Search for the cell housing the specified text and yield its (x, y) center coordinate. 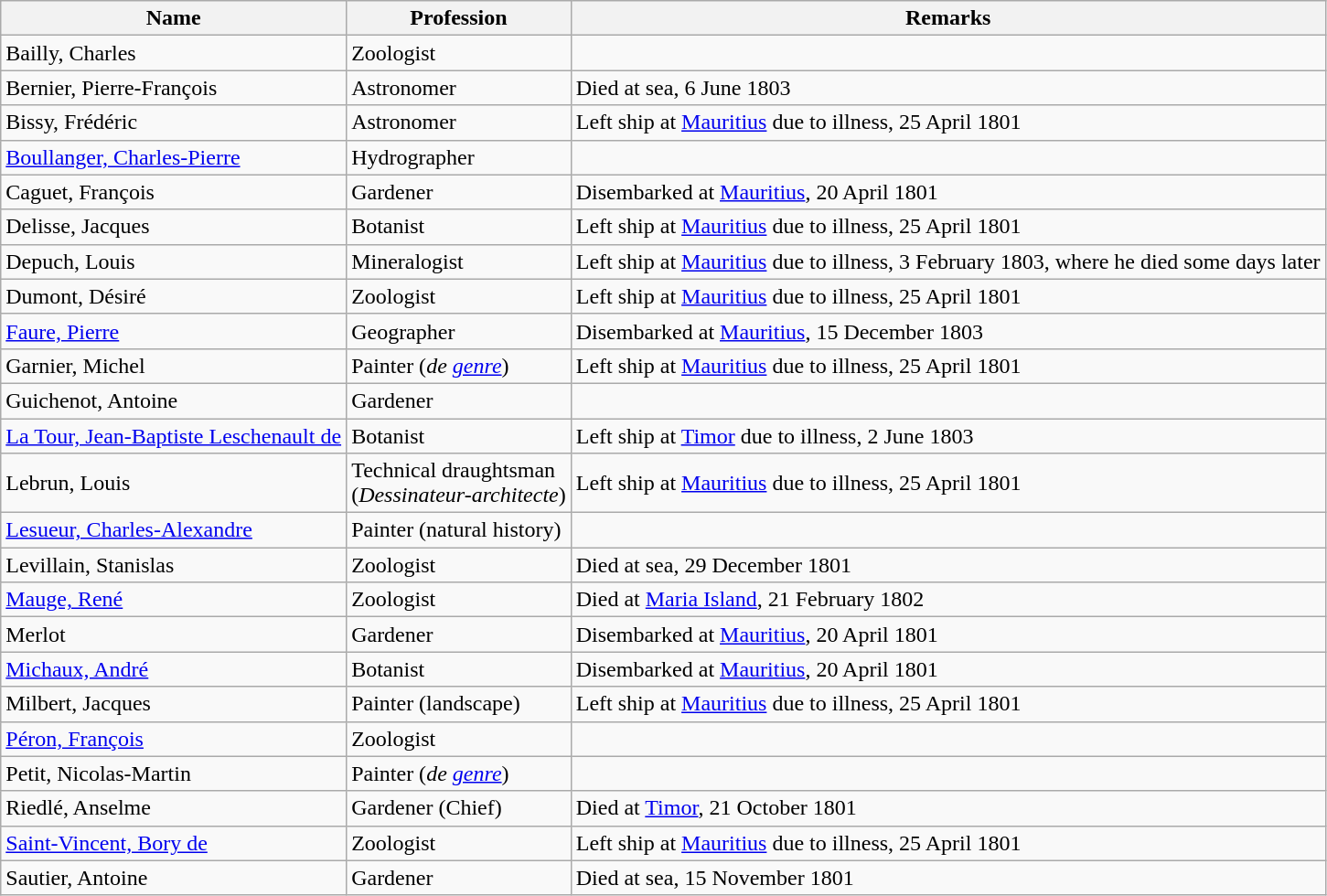
Gardener (Chief) (459, 808)
Lebrun, Louis (174, 483)
Guichenot, Antoine (174, 400)
La Tour, Jean-Baptiste Leschenault de (174, 436)
Died at sea, 15 November 1801 (947, 878)
Painter (natural history) (459, 530)
Michaux, André (174, 669)
Levillain, Stanislas (174, 565)
Boullanger, Charles-Pierre (174, 157)
Saint-Vincent, Bory de (174, 843)
Left ship at Timor due to illness, 2 June 1803 (947, 436)
Péron, François (174, 739)
Disembarked at Mauritius, 15 December 1803 (947, 331)
Merlot (174, 635)
Depuch, Louis (174, 261)
Caguet, François (174, 192)
Mauge, René (174, 600)
Died at sea, 29 December 1801 (947, 565)
Delisse, Jacques (174, 227)
Faure, Pierre (174, 331)
Petit, Nicolas-Martin (174, 773)
Geographer (459, 331)
Lesueur, Charles-Alexandre (174, 530)
Mineralogist (459, 261)
Died at Timor, 21 October 1801 (947, 808)
Milbert, Jacques (174, 704)
Dumont, Désiré (174, 296)
Riedlé, Anselme (174, 808)
Bissy, Frédéric (174, 123)
Left ship at Mauritius due to illness, 3 February 1803, where he died some days later (947, 261)
Profession (459, 18)
Hydrographer (459, 157)
Died at sea, 6 June 1803 (947, 88)
Technical draughtsman(Dessinateur-architecte) (459, 483)
Painter (landscape) (459, 704)
Bernier, Pierre-François (174, 88)
Bailly, Charles (174, 53)
Garnier, Michel (174, 366)
Remarks (947, 18)
Name (174, 18)
Sautier, Antoine (174, 878)
Died at Maria Island, 21 February 1802 (947, 600)
